Capture the cell that displays the provided text and extract its [x, y] central coordinate. 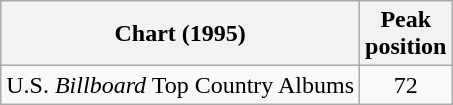
Chart (1995) [180, 34]
U.S. Billboard Top Country Albums [180, 85]
Peakposition [406, 34]
72 [406, 85]
